Identify which cell holds the provided text, then report its [x, y] central coordinate. 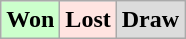
Draw [150, 20]
Won [30, 20]
Lost [88, 20]
